Provide the (x, y) coordinate of the cell's center where the given text is located.  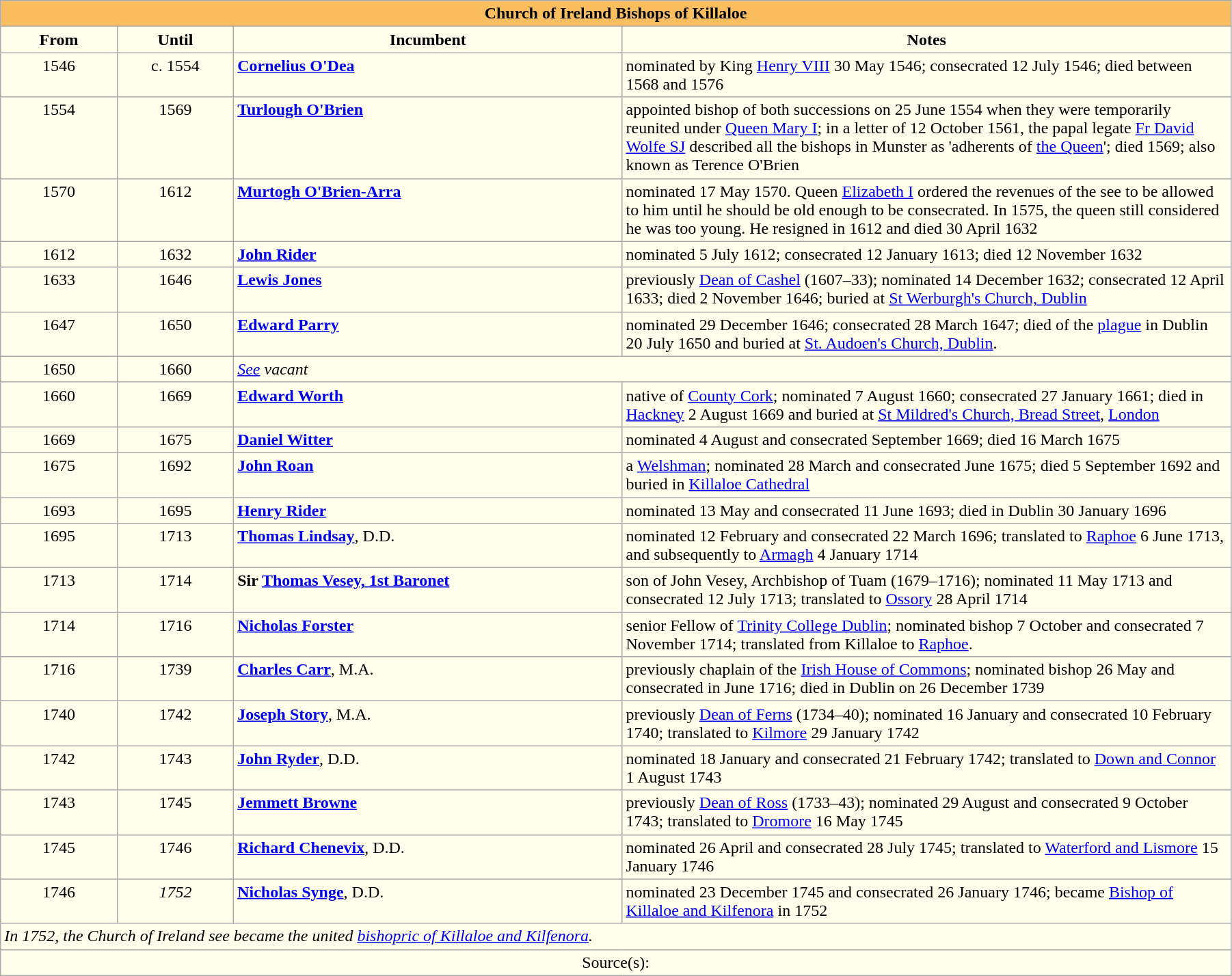
John Roan (428, 474)
1633 (59, 290)
John Rider (428, 254)
Edward Parry (428, 334)
1692 (175, 474)
nominated by King Henry VIII 30 May 1546; consecrated 12 July 1546; died between 1568 and 1576 (926, 75)
See vacant (733, 369)
Thomas Lindsay, D.D. (428, 545)
nominated 12 February and consecrated 22 March 1696; translated to Raphoe 6 June 1713, and subsequently to Armagh 4 January 1714 (926, 545)
1632 (175, 254)
nominated 29 December 1646; consecrated 28 March 1647; died of the plague in Dublin 20 July 1650 and buried at St. Audoen's Church, Dublin. (926, 334)
1554 (59, 138)
nominated 18 January and consecrated 21 February 1742; translated to Down and Connor 1 August 1743 (926, 768)
Turlough O'Brien (428, 138)
1546 (59, 75)
John Ryder, D.D. (428, 768)
Henry Rider (428, 511)
Lewis Jones (428, 290)
Sir Thomas Vesey, 1st Baronet (428, 591)
Jemmett Browne (428, 812)
1752 (175, 901)
Source(s): (616, 962)
1570 (59, 210)
senior Fellow of Trinity College Dublin; nominated bishop 7 October and consecrated 7 November 1714; translated from Killaloe to Raphoe. (926, 634)
Until (175, 40)
Edward Worth (428, 405)
c. 1554 (175, 75)
Murtogh O'Brien-Arra (428, 210)
1647 (59, 334)
Church of Ireland Bishops of Killaloe (616, 14)
nominated 13 May and consecrated 11 June 1693; died in Dublin 30 January 1696 (926, 511)
nominated 26 April and consecrated 28 July 1745; translated to Waterford and Lismore 15 January 1746 (926, 857)
1693 (59, 511)
Charles Carr, M.A. (428, 679)
Joseph Story, M.A. (428, 723)
1569 (175, 138)
Cornelius O'Dea (428, 75)
1739 (175, 679)
Incumbent (428, 40)
1740 (59, 723)
a Welshman; nominated 28 March and consecrated June 1675; died 5 September 1692 and buried in Killaloe Cathedral (926, 474)
nominated 4 August and consecrated September 1669; died 16 March 1675 (926, 439)
nominated 23 December 1745 and consecrated 26 January 1746; became Bishop of Killaloe and Kilfenora in 1752 (926, 901)
Notes (926, 40)
From (59, 40)
Nicholas Forster (428, 634)
previously Dean of Ferns (1734–40); nominated 16 January and consecrated 10 February 1740; translated to Kilmore 29 January 1742 (926, 723)
son of John Vesey, Archbishop of Tuam (1679–1716); nominated 11 May 1713 and consecrated 12 July 1713; translated to Ossory 28 April 1714 (926, 591)
nominated 5 July 1612; consecrated 12 January 1613; died 12 November 1632 (926, 254)
previously Dean of Ross (1733–43); nominated 29 August and consecrated 9 October 1743; translated to Dromore 16 May 1745 (926, 812)
1646 (175, 290)
In 1752, the Church of Ireland see became the united bishopric of Killaloe and Kilfenora. (616, 936)
Richard Chenevix, D.D. (428, 857)
Nicholas Synge, D.D. (428, 901)
Daniel Witter (428, 439)
previously chaplain of the Irish House of Commons; nominated bishop 26 May and consecrated in June 1716; died in Dublin on 26 December 1739 (926, 679)
